Return (X, Y) of the center of cell containing provided text 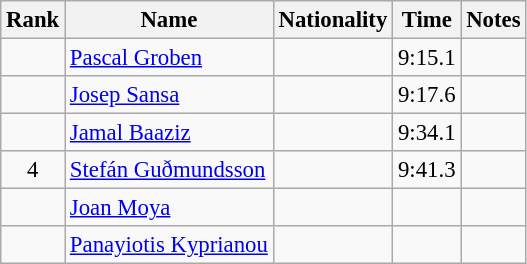
Josep Sansa (170, 95)
4 (33, 170)
Joan Moya (170, 208)
Notes (494, 20)
Nationality (332, 20)
Name (170, 20)
Rank (33, 20)
9:17.6 (427, 95)
9:15.1 (427, 58)
Panayiotis Kyprianou (170, 245)
9:41.3 (427, 170)
Stefán Guðmundsson (170, 170)
9:34.1 (427, 133)
Pascal Groben (170, 58)
Time (427, 20)
Jamal Baaziz (170, 133)
